For the text-containing cell, return its midpoint in [X, Y] coordinate format. 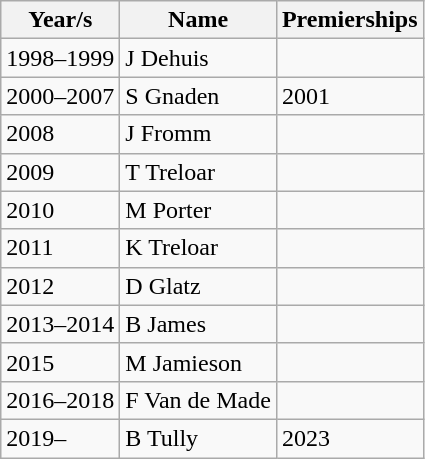
2000–2007 [60, 96]
2019– [60, 438]
Year/s [60, 20]
2015 [60, 362]
2010 [60, 210]
Premierships [350, 20]
2008 [60, 134]
2023 [350, 438]
Name [198, 20]
B James [198, 324]
1998–1999 [60, 58]
2001 [350, 96]
2016–2018 [60, 400]
K Treloar [198, 248]
J Fromm [198, 134]
M Porter [198, 210]
T Treloar [198, 172]
S Gnaden [198, 96]
D Glatz [198, 286]
J Dehuis [198, 58]
2013–2014 [60, 324]
B Tully [198, 438]
M Jamieson [198, 362]
2012 [60, 286]
2011 [60, 248]
2009 [60, 172]
F Van de Made [198, 400]
